Output the (x, y) coordinate of the center of the cell containing the given text.  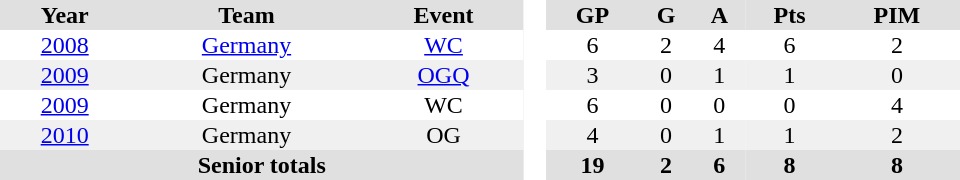
Event (444, 15)
G (666, 15)
3 (592, 75)
PIM (897, 15)
GP (592, 15)
OG (444, 135)
2010 (64, 135)
Senior totals (262, 165)
19 (592, 165)
Team (246, 15)
Pts (790, 15)
2008 (64, 45)
Year (64, 15)
OGQ (444, 75)
A (719, 15)
